Identify which cell holds the provided text, then report its [X, Y] central coordinate. 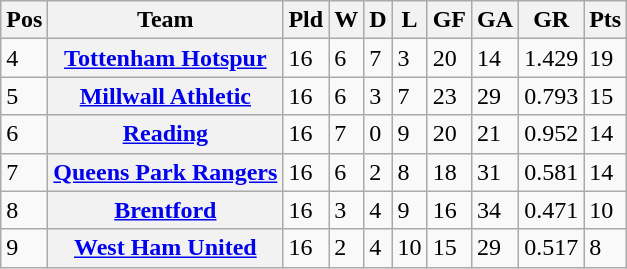
Pld [306, 20]
31 [496, 172]
W [346, 20]
0.581 [552, 172]
5 [24, 96]
Team [166, 20]
L [410, 20]
D [378, 20]
0.471 [552, 210]
GR [552, 20]
19 [606, 58]
Queens Park Rangers [166, 172]
Pts [606, 20]
18 [449, 172]
Pos [24, 20]
0.952 [552, 134]
23 [449, 96]
Reading [166, 134]
GF [449, 20]
0 [378, 134]
West Ham United [166, 248]
Brentford [166, 210]
0.793 [552, 96]
GA [496, 20]
Tottenham Hotspur [166, 58]
Millwall Athletic [166, 96]
34 [496, 210]
0.517 [552, 248]
1.429 [552, 58]
21 [496, 134]
